Identify which cell holds the provided text, then report its [X, Y] central coordinate. 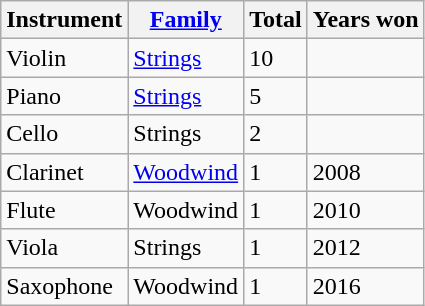
2012 [366, 248]
2016 [366, 286]
Years won [366, 20]
5 [276, 96]
2008 [366, 172]
Flute [64, 210]
Cello [64, 134]
Viola [64, 248]
Clarinet [64, 172]
Piano [64, 96]
Total [276, 20]
10 [276, 58]
Family [186, 20]
Instrument [64, 20]
2 [276, 134]
Saxophone [64, 286]
2010 [366, 210]
Violin [64, 58]
